Detect which cell encompasses the target text, then output its [X, Y] center coordinate. 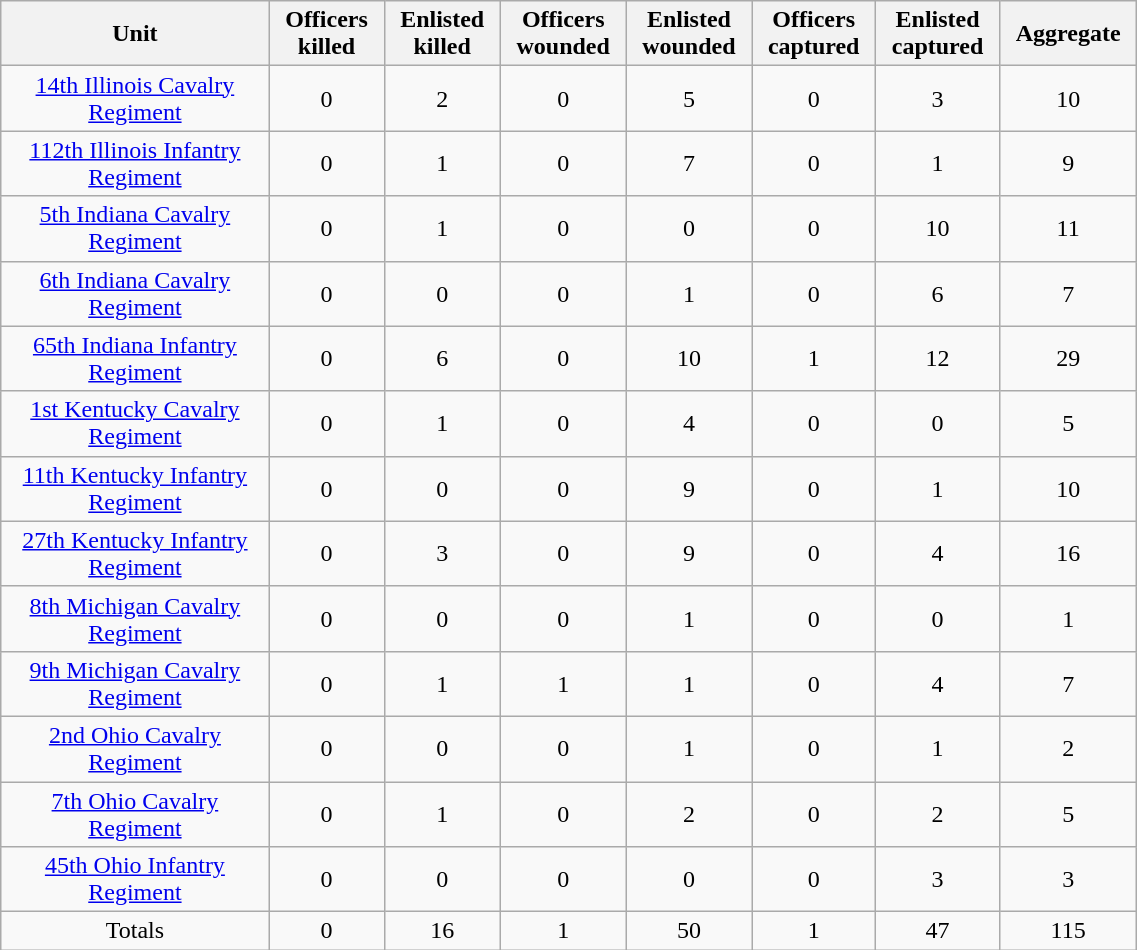
7th Ohio Cavalry Regiment [135, 814]
45th Ohio Infantry Regiment [135, 880]
Officers wounded [563, 34]
11 [1068, 228]
Enlisted wounded [689, 34]
29 [1068, 358]
65th Indiana Infantry Regiment [135, 358]
Officers captured [814, 34]
27th Kentucky Infantry Regiment [135, 554]
2nd Ohio Cavalry Regiment [135, 748]
1st Kentucky Cavalry Regiment [135, 424]
50 [689, 931]
5th Indiana Cavalry Regiment [135, 228]
Officers killed [326, 34]
6th Indiana Cavalry Regiment [135, 294]
112th Illinois Infantry Regiment [135, 164]
8th Michigan Cavalry Regiment [135, 618]
Enlisted captured [938, 34]
115 [1068, 931]
Totals [135, 931]
Unit [135, 34]
47 [938, 931]
9th Michigan Cavalry Regiment [135, 684]
11th Kentucky Infantry Regiment [135, 488]
Enlisted killed [442, 34]
12 [938, 358]
Aggregate [1068, 34]
14th Illinois Cavalry Regiment [135, 98]
